Output the [x, y] coordinate of the center of the cell containing the given text.  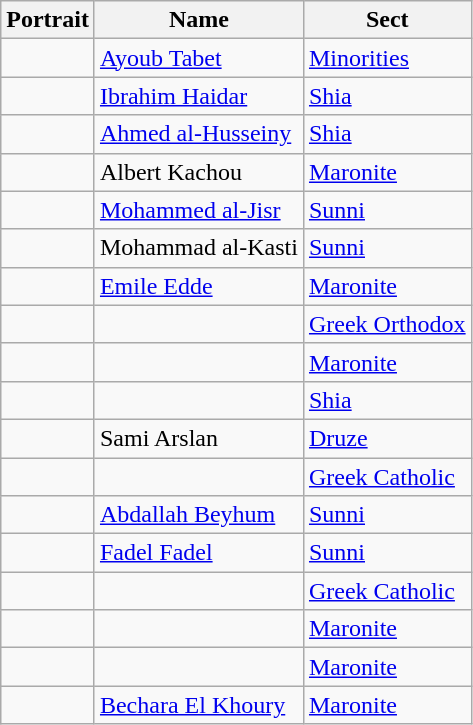
Ibrahim Haidar [198, 96]
Minorities [387, 58]
Ahmed al-Husseiny [198, 134]
Name [198, 20]
Ayoub Tabet [198, 58]
Fadel Fadel [198, 553]
Greek Orthodox [387, 324]
Bechara El Khoury [198, 705]
Druze [387, 438]
Emile Edde [198, 286]
Sect [387, 20]
Sami Arslan [198, 438]
Albert Kachou [198, 172]
Portrait [48, 20]
Mohammed al-Jisr [198, 210]
Abdallah Beyhum [198, 515]
Mohammad al-Kasti [198, 248]
